Scan for the cell matching the given text and deliver its (x, y) coordinate at center. 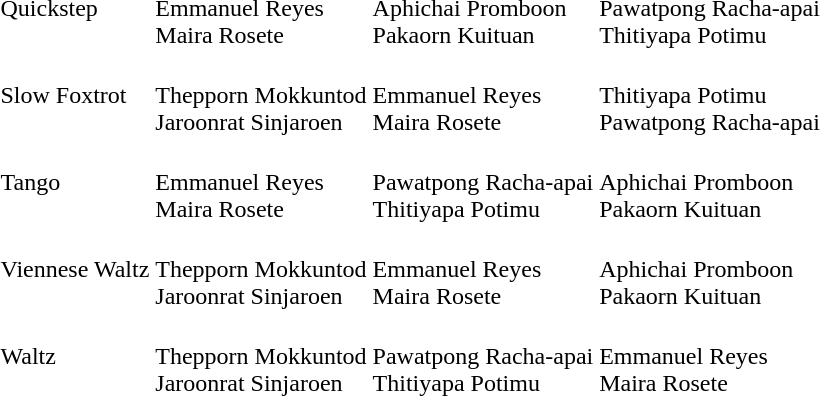
Pawatpong Racha-apaiThitiyapa Potimu (483, 182)
